Find where the given text appears and provide that cell's center as [x, y] coordinate. 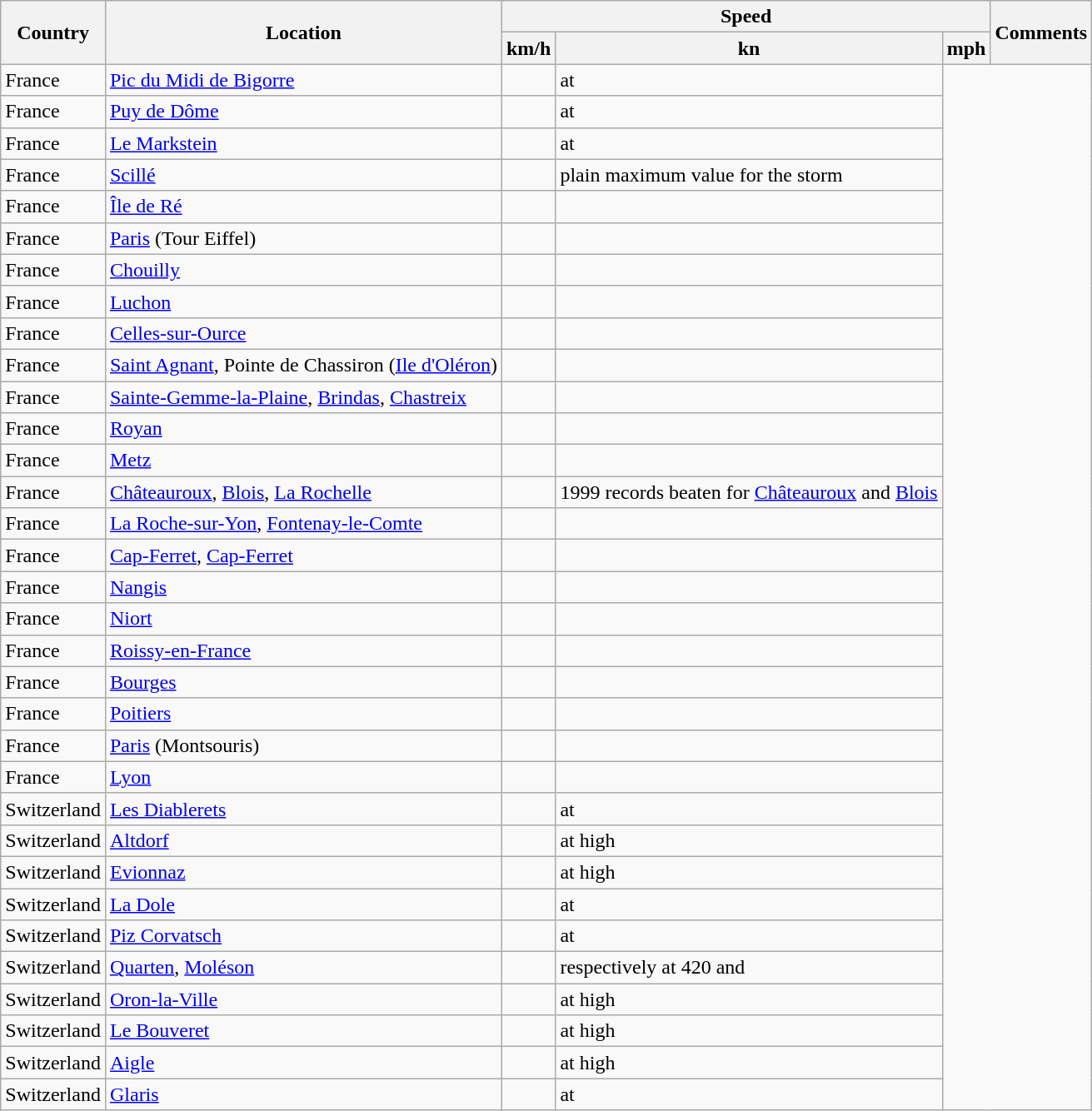
Evionnaz [303, 872]
Châteauroux, Blois, La Rochelle [303, 492]
Country [53, 32]
Altdorf [303, 840]
Location [303, 32]
mph [966, 48]
kn [749, 48]
Aigle [303, 1063]
Roissy-en-France [303, 650]
Oron-la-Ville [303, 999]
Paris (Montsouris) [303, 745]
Poitiers [303, 714]
Scillé [303, 175]
Chouilly [303, 270]
Lyon [303, 777]
Luchon [303, 301]
Bourges [303, 682]
Les Diablerets [303, 809]
Puy de Dôme [303, 112]
Paris (Tour Eiffel) [303, 238]
Saint Agnant, Pointe de Chassiron (Ile d'Oléron) [303, 365]
Cap-Ferret, Cap-Ferret [303, 555]
Speed [745, 17]
Le Markstein [303, 143]
Glaris [303, 1094]
La Roche-sur-Yon, Fontenay-le-Comte [303, 524]
Quarten, Moléson [303, 968]
Nangis [303, 587]
Piz Corvatsch [303, 936]
Metz [303, 461]
respectively at 420 and [749, 968]
Île de Ré [303, 207]
Comments [1041, 32]
Royan [303, 429]
Le Bouveret [303, 1031]
km/h [528, 48]
La Dole [303, 904]
Niort [303, 619]
plain maximum value for the storm [749, 175]
Sainte-Gemme-la-Plaine, Brindas, Chastreix [303, 397]
1999 records beaten for Châteauroux and Blois [749, 492]
Celles-sur-Ource [303, 333]
Pic du Midi de Bigorre [303, 80]
